Identify which cell holds the provided text, then report its (x, y) central coordinate. 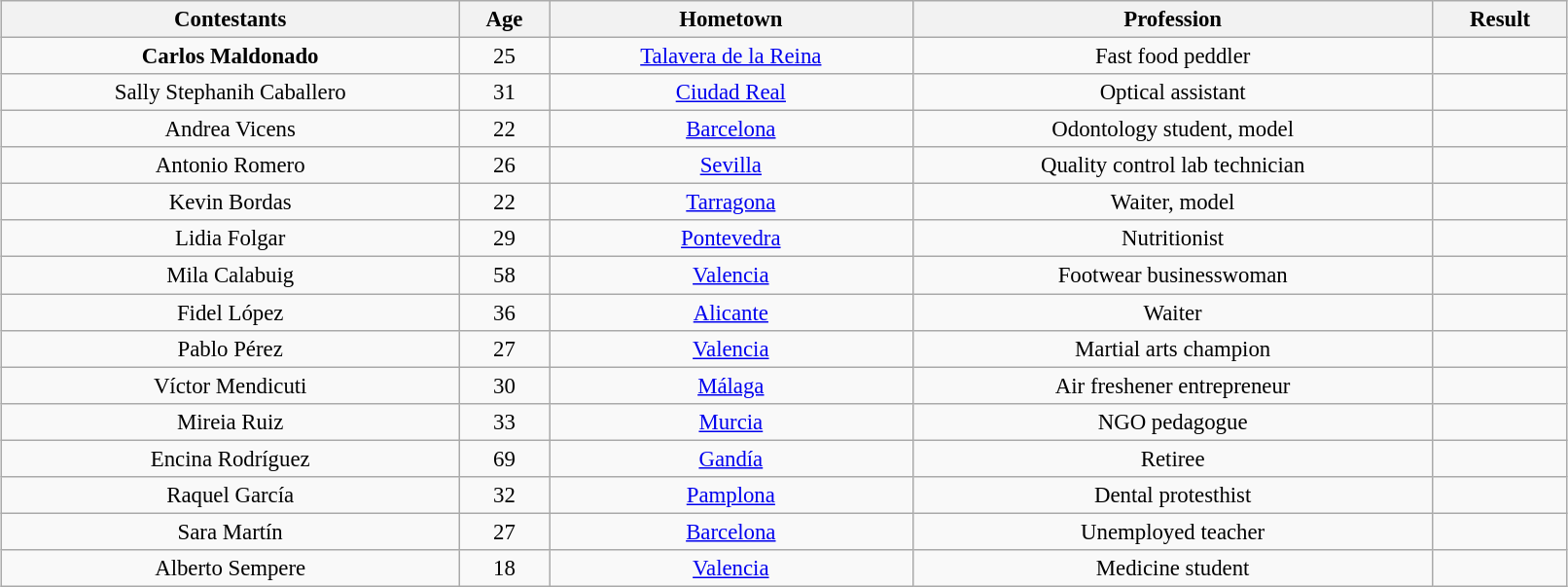
29 (504, 238)
31 (504, 92)
Result (1500, 19)
Antonio Romero (230, 165)
Encina Rodríguez (230, 459)
Contestants (230, 19)
Age (504, 19)
69 (504, 459)
Sara Martín (230, 532)
Hometown (731, 19)
18 (504, 569)
Dental protesthist (1173, 495)
Talavera de la Reina (731, 55)
Lidia Folgar (230, 238)
Quality control lab technician (1173, 165)
Kevin Bordas (230, 202)
Air freshener entrepreneur (1173, 385)
Murcia (731, 422)
Mila Calabuig (230, 275)
Sally Stephanih Caballero (230, 92)
Víctor Mendicuti (230, 385)
Profession (1173, 19)
Fast food peddler (1173, 55)
Odontology student, model (1173, 129)
Pontevedra (731, 238)
Alberto Sempere (230, 569)
58 (504, 275)
NGO pedagogue (1173, 422)
36 (504, 312)
32 (504, 495)
Málaga (731, 385)
30 (504, 385)
Sevilla (731, 165)
26 (504, 165)
Raquel García (230, 495)
33 (504, 422)
Pablo Pérez (230, 349)
Waiter (1173, 312)
Andrea Vicens (230, 129)
Mireia Ruiz (230, 422)
Fidel López (230, 312)
Martial arts champion (1173, 349)
Tarragona (731, 202)
Optical assistant (1173, 92)
Gandía (731, 459)
Ciudad Real (731, 92)
25 (504, 55)
Retiree (1173, 459)
Waiter, model (1173, 202)
Nutritionist (1173, 238)
Pamplona (731, 495)
Medicine student (1173, 569)
Alicante (731, 312)
Unemployed teacher (1173, 532)
Carlos Maldonado (230, 55)
Footwear businesswoman (1173, 275)
